Pinpoint the cell where the given text exists, returning its (x, y) midpoint coordinate. 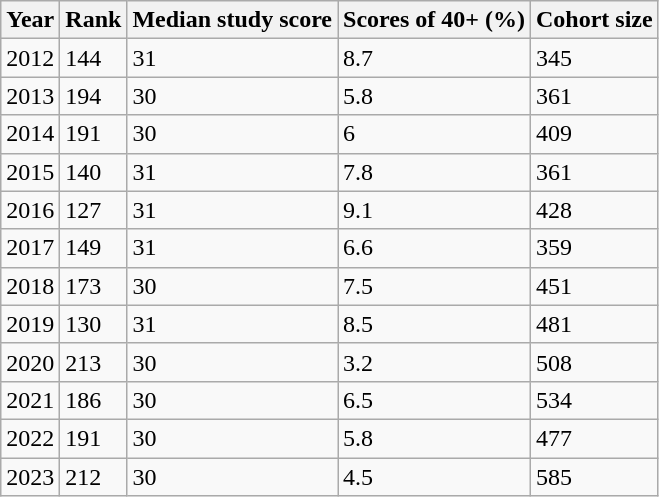
3.2 (434, 362)
7.5 (434, 286)
481 (594, 324)
213 (94, 362)
7.8 (434, 172)
9.1 (434, 210)
4.5 (434, 477)
2017 (30, 248)
2018 (30, 286)
477 (594, 438)
2015 (30, 172)
149 (94, 248)
8.7 (434, 58)
2023 (30, 477)
409 (594, 134)
2012 (30, 58)
2020 (30, 362)
2016 (30, 210)
2019 (30, 324)
Year (30, 20)
Scores of 40+ (%) (434, 20)
127 (94, 210)
534 (594, 400)
Rank (94, 20)
6.6 (434, 248)
2021 (30, 400)
8.5 (434, 324)
Cohort size (594, 20)
451 (594, 286)
585 (594, 477)
144 (94, 58)
6.5 (434, 400)
186 (94, 400)
345 (594, 58)
2014 (30, 134)
212 (94, 477)
359 (594, 248)
2022 (30, 438)
2013 (30, 96)
130 (94, 324)
6 (434, 134)
Median study score (232, 20)
428 (594, 210)
140 (94, 172)
173 (94, 286)
194 (94, 96)
508 (594, 362)
